For the text-containing cell, return its midpoint in [x, y] coordinate format. 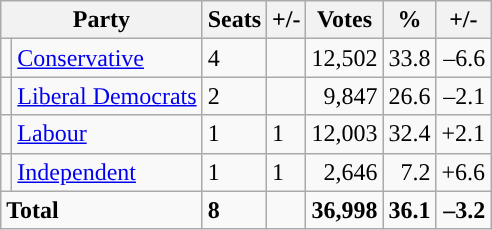
+2.1 [464, 134]
36,998 [344, 210]
Independent [107, 172]
12,003 [344, 134]
Total [102, 210]
2,646 [344, 172]
32.4 [410, 134]
33.8 [410, 58]
36.1 [410, 210]
26.6 [410, 96]
–2.1 [464, 96]
12,502 [344, 58]
Liberal Democrats [107, 96]
% [410, 20]
9,847 [344, 96]
Votes [344, 20]
Conservative [107, 58]
Seats [234, 20]
+6.6 [464, 172]
–3.2 [464, 210]
–6.6 [464, 58]
2 [234, 96]
7.2 [410, 172]
Labour [107, 134]
Party [102, 20]
8 [234, 210]
4 [234, 58]
